Capture the cell that displays the provided text and extract its [X, Y] central coordinate. 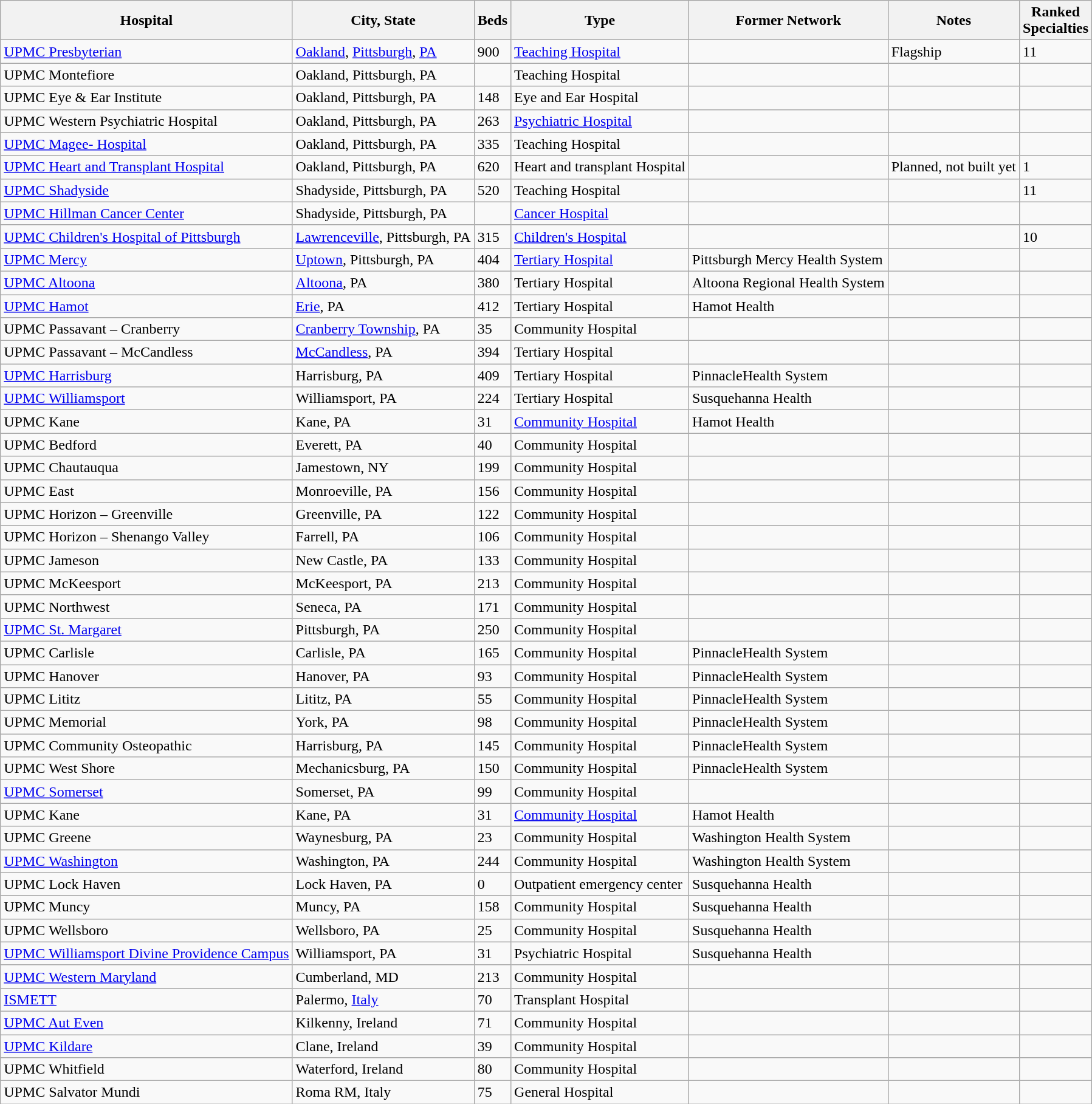
Outpatient emergency center [600, 884]
10 [1056, 236]
Children's Hospital [600, 236]
Waynesburg, PA [383, 838]
409 [492, 375]
Everett, PA [383, 445]
39 [492, 1046]
UPMC Carlisle [146, 653]
UPMC Horizon – Shenango Valley [146, 537]
404 [492, 259]
UPMC Whitfield [146, 1069]
620 [492, 167]
UPMC Lititz [146, 699]
Seneca, PA [383, 606]
Altoona Regional Health System [789, 283]
158 [492, 907]
UPMC Williamsport [146, 399]
Wellsboro, PA [383, 930]
1 [1056, 167]
UPMC Shadyside [146, 190]
55 [492, 699]
244 [492, 861]
UPMC Hamot [146, 306]
35 [492, 329]
165 [492, 653]
UPMC Muncy [146, 907]
Pittsburgh, PA [383, 629]
315 [492, 236]
UPMC Passavant – Cranberry [146, 329]
Uptown, Pittsburgh, PA [383, 259]
York, PA [383, 722]
93 [492, 676]
99 [492, 792]
0 [492, 884]
Erie, PA [383, 306]
394 [492, 352]
UPMC Greene [146, 838]
Jamestown, NY [383, 468]
335 [492, 144]
UPMC McKeesport [146, 583]
Mechanicsburg, PA [383, 769]
80 [492, 1069]
New Castle, PA [383, 560]
98 [492, 722]
148 [492, 98]
199 [492, 468]
Hospital [146, 21]
UPMC Memorial [146, 722]
Transplant Hospital [600, 999]
UPMC Presbyterian [146, 52]
ISMETT [146, 999]
106 [492, 537]
Lock Haven, PA [383, 884]
Palermo, Italy [383, 999]
Washington, PA [383, 861]
UPMC Lock Haven [146, 884]
UPMC Harrisburg [146, 375]
380 [492, 283]
70 [492, 999]
Cranberry Township, PA [383, 329]
150 [492, 769]
UPMC Hillman Cancer Center [146, 213]
23 [492, 838]
Eye and Ear Hospital [600, 98]
Monroeville, PA [383, 491]
City, State [383, 21]
UPMC St. Margaret [146, 629]
Carlisle, PA [383, 653]
UPMC Jameson [146, 560]
UPMC West Shore [146, 769]
McCandless, PA [383, 352]
Flagship [953, 52]
Type [600, 21]
Beds [492, 21]
UPMC Mercy [146, 259]
UPMC Bedford [146, 445]
Notes [953, 21]
Planned, not built yet [953, 167]
412 [492, 306]
Muncy, PA [383, 907]
UPMC Somerset [146, 792]
UPMC Horizon – Greenville [146, 514]
75 [492, 1092]
General Hospital [600, 1092]
Kilkenny, Ireland [383, 1023]
171 [492, 606]
Cumberland, MD [383, 976]
Clane, Ireland [383, 1046]
Former Network [789, 21]
122 [492, 514]
UPMC Williamsport Divine Providence Campus [146, 953]
Altoona, PA [383, 283]
UPMC Community Osteopathic [146, 746]
Hanover, PA [383, 676]
UPMC Western Maryland [146, 976]
UPMC Children's Hospital of Pittsburgh [146, 236]
Pittsburgh Mercy Health System [789, 259]
263 [492, 121]
UPMC Altoona [146, 283]
UPMC Eye & Ear Institute [146, 98]
UPMC Aut Even [146, 1023]
Lititz, PA [383, 699]
UPMC Western Psychiatric Hospital [146, 121]
520 [492, 190]
UPMC Washington [146, 861]
UPMC Kildare [146, 1046]
Waterford, Ireland [383, 1069]
Roma RM, Italy [383, 1092]
UPMC Chautauqua [146, 468]
156 [492, 491]
Farrell, PA [383, 537]
UPMC Magee- Hospital [146, 144]
Somerset, PA [383, 792]
71 [492, 1023]
RankedSpecialties [1056, 21]
40 [492, 445]
Greenville, PA [383, 514]
UPMC Wellsboro [146, 930]
224 [492, 399]
UPMC Montefiore [146, 75]
Cancer Hospital [600, 213]
UPMC Heart and Transplant Hospital [146, 167]
UPMC Passavant – McCandless [146, 352]
UPMC Salvator Mundi [146, 1092]
Lawrenceville, Pittsburgh, PA [383, 236]
UPMC East [146, 491]
145 [492, 746]
133 [492, 560]
25 [492, 930]
Heart and transplant Hospital [600, 167]
McKeesport, PA [383, 583]
UPMC Northwest [146, 606]
900 [492, 52]
250 [492, 629]
UPMC Hanover [146, 676]
